Extract the [x, y] coordinate from the center of the cell holding the provided text.  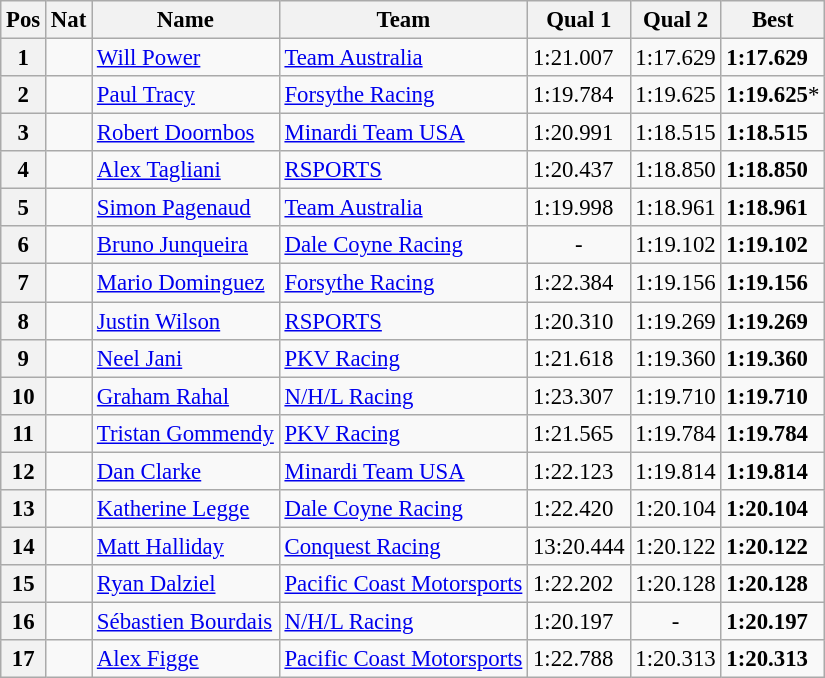
1:21.565 [579, 433]
Tristan Gommendy [186, 433]
1:20.310 [579, 321]
6 [24, 245]
Pos [24, 20]
15 [24, 584]
10 [24, 396]
Sébastien Bourdais [186, 621]
1:21.618 [579, 358]
1:23.307 [579, 396]
9 [24, 358]
7 [24, 283]
4 [24, 170]
2 [24, 95]
Graham Rahal [186, 396]
16 [24, 621]
1 [24, 58]
Robert Doornbos [186, 133]
Mario Dominguez [186, 283]
1:22.788 [579, 659]
Alex Figge [186, 659]
1:20.991 [579, 133]
Nat [69, 20]
1:19.625* [773, 95]
Name [186, 20]
Team [404, 20]
1:22.123 [579, 471]
Conquest Racing [404, 546]
1:19.625 [676, 95]
13 [24, 509]
1:21.007 [579, 58]
1:22.384 [579, 283]
Ryan Dalziel [186, 584]
Qual 2 [676, 20]
17 [24, 659]
1:22.202 [579, 584]
11 [24, 433]
Katherine Legge [186, 509]
1:22.420 [579, 509]
12 [24, 471]
5 [24, 208]
Qual 1 [579, 20]
13:20.444 [579, 546]
Bruno Junqueira [186, 245]
Dan Clarke [186, 471]
3 [24, 133]
Neel Jani [186, 358]
Simon Pagenaud [186, 208]
8 [24, 321]
Best [773, 20]
14 [24, 546]
Matt Halliday [186, 546]
Justin Wilson [186, 321]
Paul Tracy [186, 95]
Will Power [186, 58]
1:20.437 [579, 170]
1:19.998 [579, 208]
Alex Tagliani [186, 170]
